Search for the cell housing the specified text and yield its [X, Y] center coordinate. 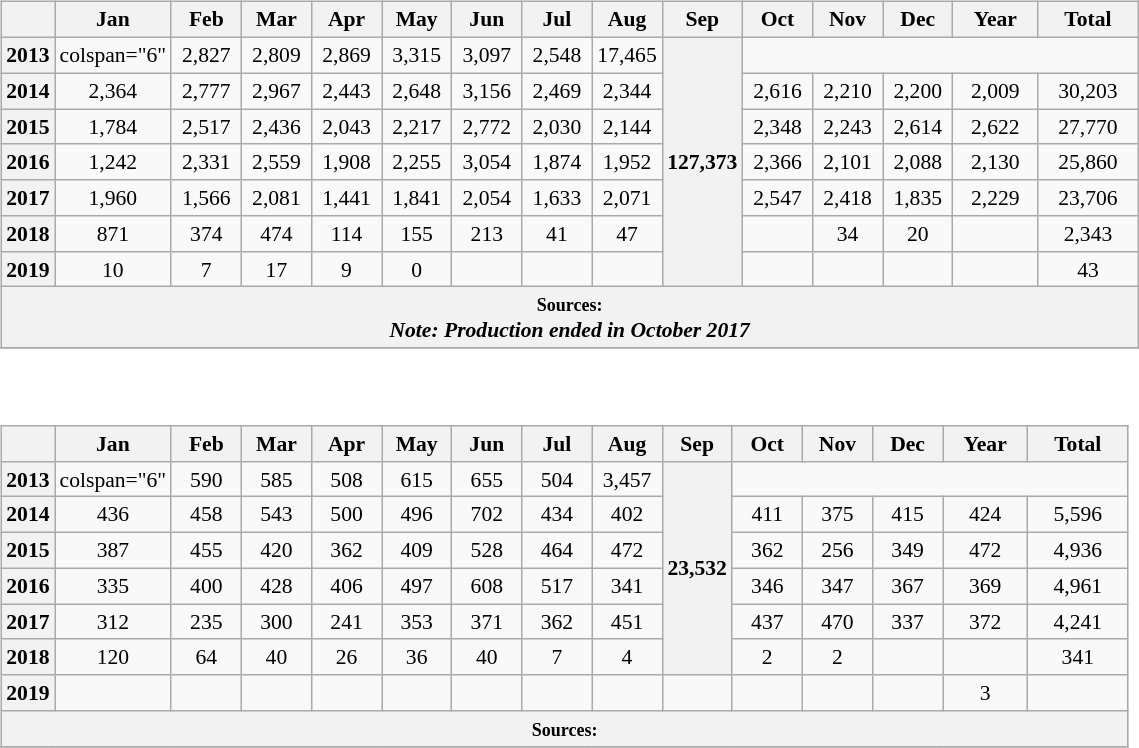
451 [627, 622]
3,457 [627, 479]
120 [114, 657]
2,436 [276, 127]
346 [767, 586]
27,770 [1088, 127]
374 [206, 234]
497 [417, 586]
2,548 [557, 55]
47 [627, 234]
2,614 [918, 127]
2,547 [777, 198]
2,648 [417, 91]
2,809 [276, 55]
1,952 [627, 162]
2,054 [487, 198]
64 [206, 657]
3,054 [487, 162]
615 [417, 479]
17 [276, 269]
585 [276, 479]
590 [206, 479]
235 [206, 622]
2,217 [417, 127]
2,331 [206, 162]
2,827 [206, 55]
2,366 [777, 162]
702 [487, 515]
436 [114, 515]
2,418 [848, 198]
2,101 [848, 162]
3,097 [487, 55]
17,465 [627, 55]
496 [417, 515]
2,130 [996, 162]
367 [907, 586]
464 [557, 551]
1,874 [557, 162]
30,203 [1088, 91]
400 [206, 586]
36 [417, 657]
1,960 [114, 198]
300 [276, 622]
1,908 [346, 162]
0 [417, 269]
2,043 [346, 127]
2,030 [557, 127]
2,210 [848, 91]
2,348 [777, 127]
474 [276, 234]
411 [767, 515]
353 [417, 622]
2,616 [777, 91]
25,860 [1088, 162]
41 [557, 234]
455 [206, 551]
2,772 [487, 127]
2,777 [206, 91]
9 [346, 269]
5,596 [1078, 515]
2,443 [346, 91]
608 [487, 586]
402 [627, 515]
4 [627, 657]
500 [346, 515]
2,364 [114, 91]
20 [918, 234]
409 [417, 551]
10 [114, 269]
543 [276, 515]
2,071 [627, 198]
2,009 [996, 91]
437 [767, 622]
2,517 [206, 127]
2,081 [276, 198]
415 [907, 515]
349 [907, 551]
2,622 [996, 127]
1,633 [557, 198]
2,967 [276, 91]
34 [848, 234]
372 [986, 622]
Sources: [564, 729]
871 [114, 234]
3 [986, 693]
2,559 [276, 162]
508 [346, 479]
213 [487, 234]
155 [417, 234]
3,315 [417, 55]
528 [487, 551]
1,441 [346, 198]
504 [557, 479]
2,243 [848, 127]
256 [837, 551]
2,144 [627, 127]
371 [487, 622]
517 [557, 586]
4,961 [1078, 586]
3,156 [487, 91]
2,869 [346, 55]
347 [837, 586]
23,532 [697, 568]
4,241 [1078, 622]
2,469 [557, 91]
127,373 [702, 162]
2,255 [417, 162]
2,200 [918, 91]
1,566 [206, 198]
2,088 [918, 162]
241 [346, 622]
406 [346, 586]
420 [276, 551]
428 [276, 586]
335 [114, 586]
387 [114, 551]
43 [1088, 269]
2,343 [1088, 234]
1,835 [918, 198]
655 [487, 479]
312 [114, 622]
369 [986, 586]
470 [837, 622]
1,841 [417, 198]
434 [557, 515]
1,242 [114, 162]
458 [206, 515]
Sources:Note: Production ended in October 2017 [570, 318]
26 [346, 657]
424 [986, 515]
23,706 [1088, 198]
1,784 [114, 127]
2,344 [627, 91]
2,229 [996, 198]
375 [837, 515]
4,936 [1078, 551]
337 [907, 622]
114 [346, 234]
